For the text-containing cell, return its midpoint in (X, Y) coordinate format. 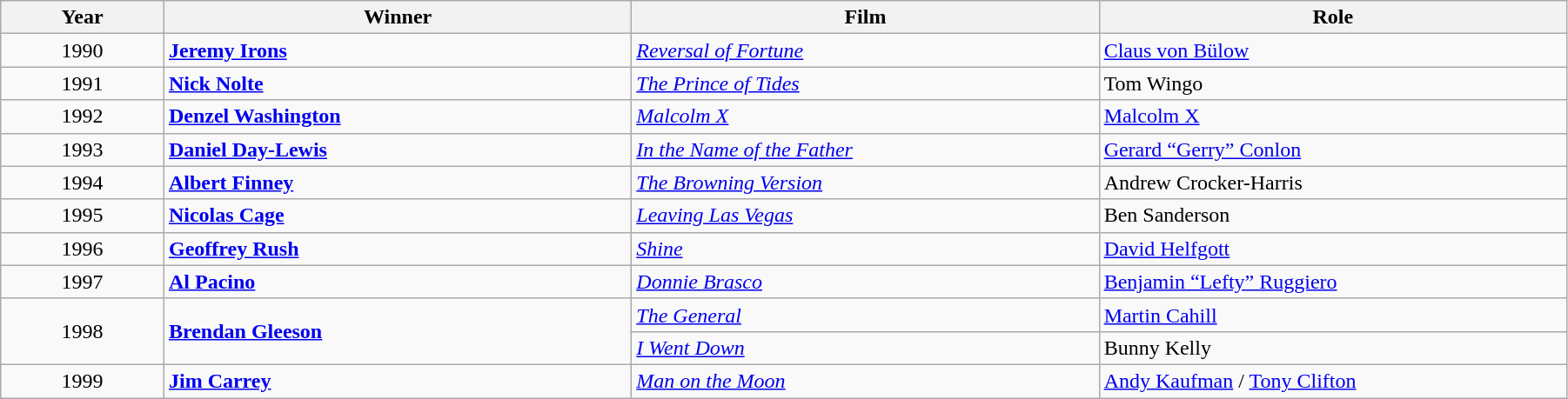
Bunny Kelly (1333, 348)
Jeremy Irons (397, 50)
Albert Finney (397, 183)
Man on the Moon (865, 381)
Jim Carrey (397, 381)
1999 (83, 381)
The General (865, 315)
1992 (83, 116)
1993 (83, 150)
Winner (397, 17)
1997 (83, 282)
Brendan Gleeson (397, 331)
1995 (83, 216)
Leaving Las Vegas (865, 216)
The Browning Version (865, 183)
Reversal of Fortune (865, 50)
Al Pacino (397, 282)
1996 (83, 249)
Andy Kaufman / Tony Clifton (1333, 381)
Nick Nolte (397, 83)
Claus von Bülow (1333, 50)
David Helfgott (1333, 249)
Martin Cahill (1333, 315)
Benjamin “Lefty” Ruggiero (1333, 282)
Tom Wingo (1333, 83)
Denzel Washington (397, 116)
Role (1333, 17)
Ben Sanderson (1333, 216)
1994 (83, 183)
1990 (83, 50)
Geoffrey Rush (397, 249)
Daniel Day-Lewis (397, 150)
Shine (865, 249)
Film (865, 17)
Andrew Crocker-Harris (1333, 183)
Year (83, 17)
The Prince of Tides (865, 83)
Donnie Brasco (865, 282)
In the Name of the Father (865, 150)
Gerard “Gerry” Conlon (1333, 150)
1991 (83, 83)
Nicolas Cage (397, 216)
1998 (83, 331)
I Went Down (865, 348)
